Detect which cell encompasses the target text, then output its [X, Y] center coordinate. 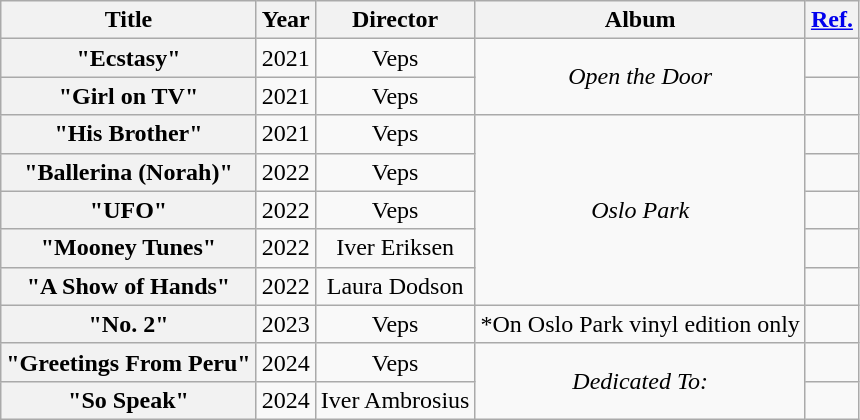
Ref. [832, 20]
Iver Ambrosius [395, 400]
"UFO" [128, 210]
2023 [286, 324]
Director [395, 20]
"Ballerina (Norah)" [128, 172]
*On Oslo Park vinyl edition only [640, 324]
"Mooney Tunes" [128, 248]
"Girl on TV" [128, 96]
Oslo Park [640, 210]
"Greetings From Peru" [128, 362]
Open the Door [640, 77]
"A Show of Hands" [128, 286]
"So Speak" [128, 400]
Title [128, 20]
Laura Dodson [395, 286]
"No. 2" [128, 324]
Iver Eriksen [395, 248]
Dedicated To: [640, 381]
Year [286, 20]
Album [640, 20]
"Ecstasy" [128, 58]
"His Brother" [128, 134]
